From the cell containing the given text, extract its center point as (X, Y) coordinate. 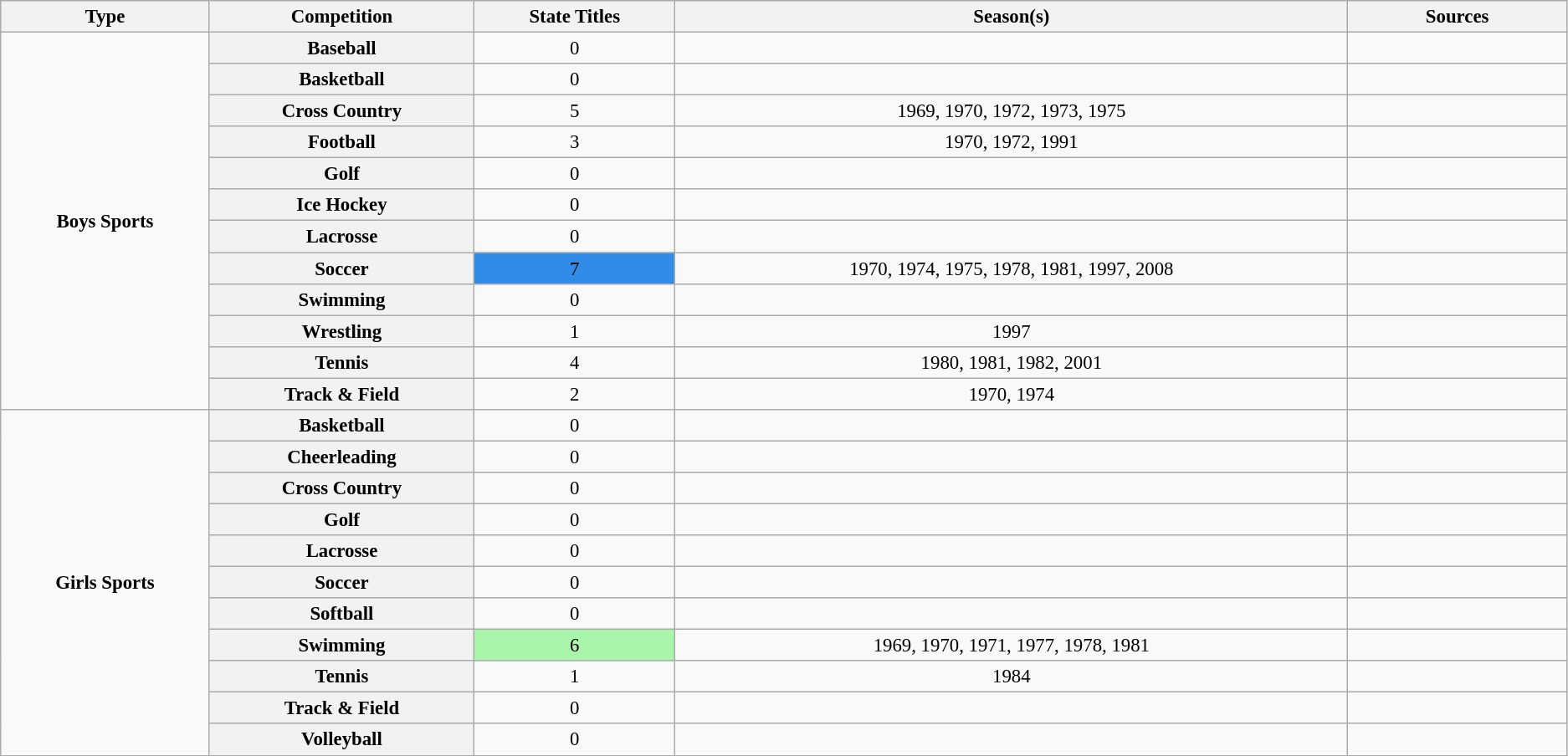
Type (105, 17)
Football (341, 142)
Sources (1458, 17)
1980, 1981, 1982, 2001 (1012, 362)
Ice Hockey (341, 205)
Baseball (341, 49)
1970, 1974, 1975, 1978, 1981, 1997, 2008 (1012, 268)
Cheerleading (341, 457)
1970, 1972, 1991 (1012, 142)
1997 (1012, 331)
Volleyball (341, 740)
Competition (341, 17)
Girls Sports (105, 583)
Boys Sports (105, 221)
2 (575, 394)
1970, 1974 (1012, 394)
Wrestling (341, 331)
6 (575, 646)
1969, 1970, 1972, 1973, 1975 (1012, 111)
7 (575, 268)
1984 (1012, 677)
Softball (341, 614)
4 (575, 362)
Season(s) (1012, 17)
1969, 1970, 1971, 1977, 1978, 1981 (1012, 646)
3 (575, 142)
State Titles (575, 17)
5 (575, 111)
